Identify which cell holds the provided text, then report its (x, y) central coordinate. 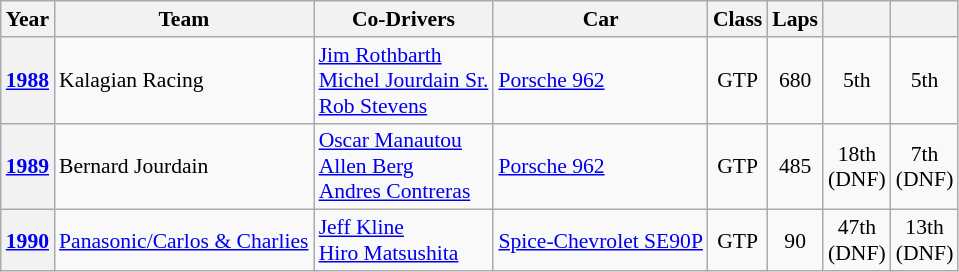
Panasonic/Carlos & Charlies (184, 240)
1988 (28, 80)
1990 (28, 240)
Jim Rothbarth Michel Jourdain Sr. Rob Stevens (404, 80)
Bernard Jourdain (184, 166)
7th (DNF) (925, 166)
Class (738, 19)
Car (600, 19)
Kalagian Racing (184, 80)
680 (795, 80)
1989 (28, 166)
47th (DNF) (857, 240)
485 (795, 166)
13th (DNF) (925, 240)
Oscar Manautou Allen Berg Andres Contreras (404, 166)
Year (28, 19)
Spice-Chevrolet SE90P (600, 240)
Jeff Kline Hiro Matsushita (404, 240)
Team (184, 19)
18th (DNF) (857, 166)
90 (795, 240)
Laps (795, 19)
Co-Drivers (404, 19)
